Output the (X, Y) coordinate of the center of the cell containing the given text.  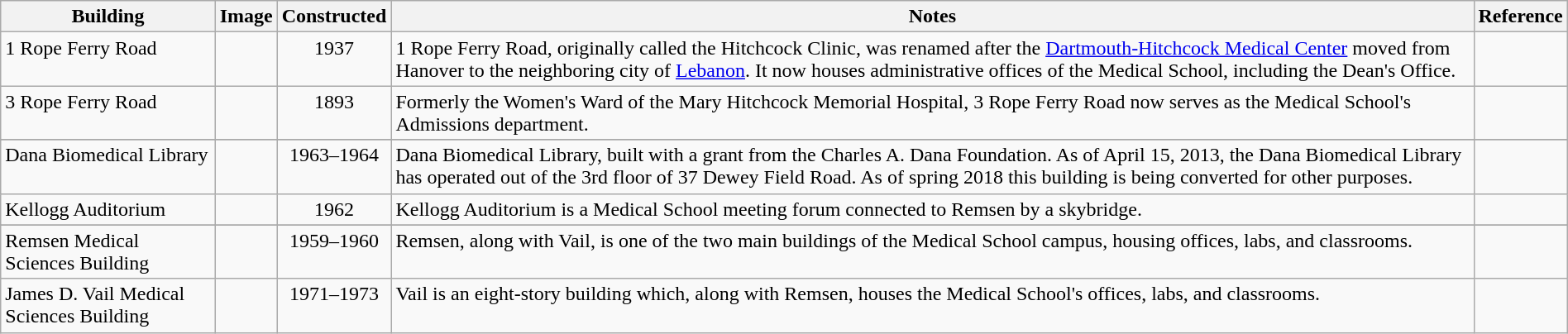
Constructed (334, 17)
Kellogg Auditorium is a Medical School meeting forum connected to Remsen by a skybridge. (933, 209)
1 Rope Ferry Road (108, 60)
Image (246, 17)
Vail is an eight-story building which, along with Remsen, houses the Medical School's offices, labs, and classrooms. (933, 306)
Notes (933, 17)
3 Rope Ferry Road (108, 112)
1893 (334, 112)
1963–1964 (334, 167)
Reference (1520, 17)
Remsen, along with Vail, is one of the two main buildings of the Medical School campus, housing offices, labs, and classrooms. (933, 251)
1971–1973 (334, 306)
Building (108, 17)
Remsen Medical Sciences Building (108, 251)
Kellogg Auditorium (108, 209)
1959–1960 (334, 251)
1937 (334, 60)
Dana Biomedical Library (108, 167)
James D. Vail Medical Sciences Building (108, 306)
1962 (334, 209)
Formerly the Women's Ward of the Mary Hitchcock Memorial Hospital, 3 Rope Ferry Road now serves as the Medical School's Admissions department. (933, 112)
